Capture the cell that displays the provided text and extract its (x, y) central coordinate. 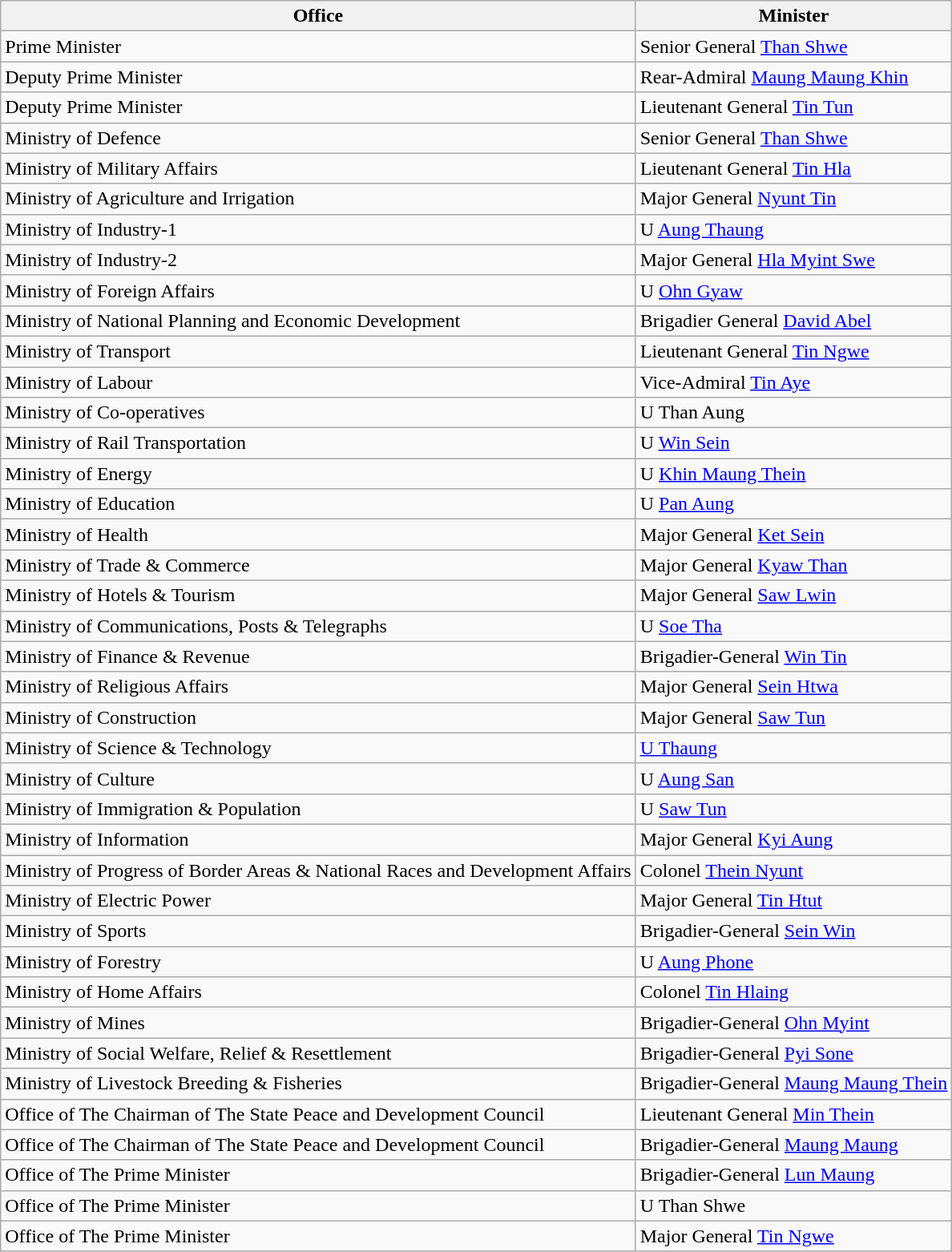
Ministry of National Planning and Economic Development (318, 321)
Ministry of Livestock Breeding & Fisheries (318, 1084)
Brigadier-General Win Tin (793, 656)
Colonel Tin Hlaing (793, 992)
Ministry of Industry-1 (318, 229)
Ministry of Energy (318, 474)
Colonel Thein Nyunt (793, 870)
Ministry of Co-operatives (318, 413)
Ministry of Science & Technology (318, 748)
U Than Aung (793, 413)
Lieutenant General Tin Hla (793, 168)
Brigadier-General Sein Win (793, 931)
U Thaung (793, 748)
Prime Minister (318, 46)
Vice-Admiral Tin Aye (793, 382)
Major General Ket Sein (793, 535)
Lieutenant General Tin Ngwe (793, 351)
Brigadier-General Maung Maung (793, 1145)
Minister (793, 16)
Brigadier-General Maung Maung Thein (793, 1084)
Major General Hla Myint Swe (793, 260)
Ministry of Electric Power (318, 901)
U Soe Tha (793, 626)
Ministry of Construction (318, 717)
Major General Saw Lwin (793, 596)
U Than Shwe (793, 1206)
Ministry of Sports (318, 931)
U Khin Maung Thein (793, 474)
Brigadier-General Ohn Myint (793, 1023)
Ministry of Education (318, 504)
Ministry of Industry-2 (318, 260)
U Saw Tun (793, 809)
Ministry of Finance & Revenue (318, 656)
Major General Kyi Aung (793, 839)
Ministry of Foreign Affairs (318, 290)
Brigadier-General Pyi Sone (793, 1053)
Ministry of Hotels & Tourism (318, 596)
Ministry of Rail Transportation (318, 443)
Major General Sein Htwa (793, 687)
Ministry of Mines (318, 1023)
Ministry of Information (318, 839)
U Aung Thaung (793, 229)
Ministry of Health (318, 535)
Lieutenant General Tin Tun (793, 107)
U Win Sein (793, 443)
Ministry of Culture (318, 778)
Ministry of Home Affairs (318, 992)
U Pan Aung (793, 504)
U Aung San (793, 778)
Ministry of Military Affairs (318, 168)
Ministry of Religious Affairs (318, 687)
Ministry of Labour (318, 382)
Major General Nyunt Tin (793, 199)
Ministry of Transport (318, 351)
Brigadier General David Abel (793, 321)
Rear-Admiral Maung Maung Khin (793, 77)
U Aung Phone (793, 962)
Ministry of Trade & Commerce (318, 565)
Ministry of Social Welfare, Relief & Resettlement (318, 1053)
Ministry of Communications, Posts & Telegraphs (318, 626)
Major General Tin Ngwe (793, 1236)
Ministry of Progress of Border Areas & National Races and Development Affairs (318, 870)
Ministry of Defence (318, 138)
Ministry of Immigration & Population (318, 809)
Major General Kyaw Than (793, 565)
Ministry of Agriculture and Irrigation (318, 199)
U Ohn Gyaw (793, 290)
Lieutenant General Min Thein (793, 1114)
Major General Saw Tun (793, 717)
Major General Tin Htut (793, 901)
Ministry of Forestry (318, 962)
Brigadier-General Lun Maung (793, 1175)
Office (318, 16)
